Return the (X, Y) coordinate for the center point of the cell that contains the specified text.  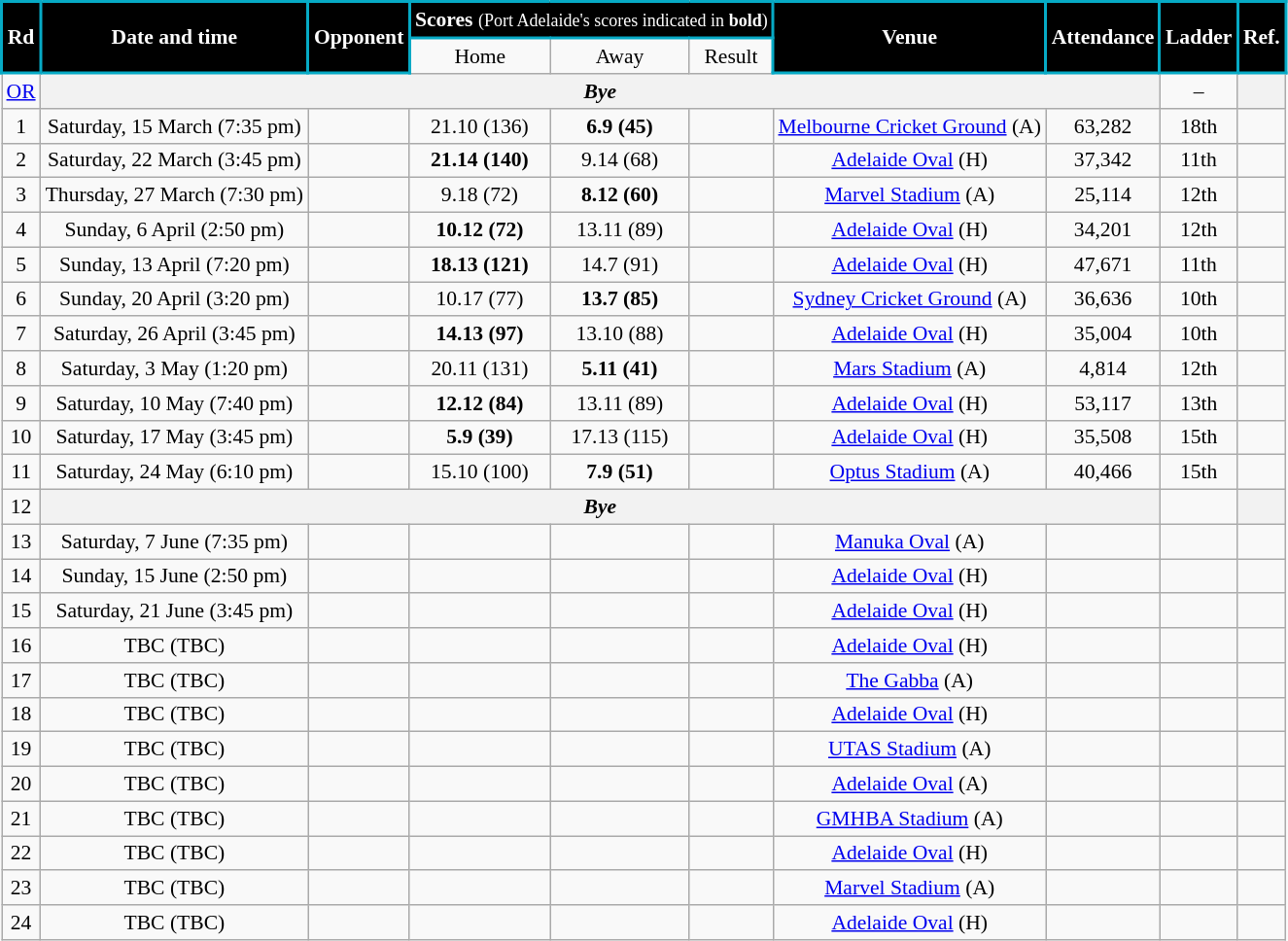
11 (21, 472)
Sunday, 13 April (7:20 pm) (175, 264)
9.18 (72) (480, 195)
12.12 (84) (480, 403)
5 (21, 264)
Attendance (1102, 38)
21.10 (136) (480, 126)
UTAS Stadium (A) (909, 749)
13th (1199, 403)
1 (21, 126)
53,117 (1102, 403)
Saturday, 21 June (3:45 pm) (175, 611)
6 (21, 299)
8.12 (60) (620, 195)
GMHBA Stadium (A) (909, 819)
Rd (21, 38)
Result (731, 55)
35,004 (1102, 334)
4 (21, 230)
35,508 (1102, 437)
47,671 (1102, 264)
17.13 (115) (620, 437)
17 (21, 680)
Optus Stadium (A) (909, 472)
7.9 (51) (620, 472)
Home (480, 55)
19 (21, 749)
18.13 (121) (480, 264)
Thursday, 27 March (7:30 pm) (175, 195)
Away (620, 55)
Ladder (1199, 38)
Saturday, 24 May (6:10 pm) (175, 472)
9.14 (68) (620, 160)
Ref. (1262, 38)
Sunday, 20 April (3:20 pm) (175, 299)
5.11 (41) (620, 368)
13.10 (88) (620, 334)
12 (21, 507)
9 (21, 403)
Saturday, 7 June (7:35 pm) (175, 541)
Saturday, 26 April (3:45 pm) (175, 334)
63,282 (1102, 126)
Saturday, 10 May (7:40 pm) (175, 403)
Melbourne Cricket Ground (A) (909, 126)
Scores (Port Adelaide's scores indicated in bold) (591, 19)
Manuka Oval (A) (909, 541)
Venue (909, 38)
Saturday, 3 May (1:20 pm) (175, 368)
The Gabba (A) (909, 680)
21.14 (140) (480, 160)
Saturday, 15 March (7:35 pm) (175, 126)
2 (21, 160)
13 (21, 541)
7 (21, 334)
40,466 (1102, 472)
37,342 (1102, 160)
16 (21, 645)
10.17 (77) (480, 299)
Sunday, 15 June (2:50 pm) (175, 576)
Adelaide Oval (A) (909, 784)
3 (21, 195)
22 (21, 854)
13.7 (85) (620, 299)
24 (21, 923)
20 (21, 784)
Sunday, 6 April (2:50 pm) (175, 230)
– (1199, 90)
14.13 (97) (480, 334)
21 (21, 819)
15 (21, 611)
36,636 (1102, 299)
8 (21, 368)
25,114 (1102, 195)
Saturday, 17 May (3:45 pm) (175, 437)
23 (21, 889)
Mars Stadium (A) (909, 368)
5.9 (39) (480, 437)
6.9 (45) (620, 126)
14 (21, 576)
Opponent (359, 38)
10.12 (72) (480, 230)
20.11 (131) (480, 368)
15.10 (100) (480, 472)
OR (21, 90)
34,201 (1102, 230)
Date and time (175, 38)
Sydney Cricket Ground (A) (909, 299)
14.7 (91) (620, 264)
10 (21, 437)
4,814 (1102, 368)
Saturday, 22 March (3:45 pm) (175, 160)
18th (1199, 126)
18 (21, 714)
